Return (X, Y) of the center of cell containing provided text 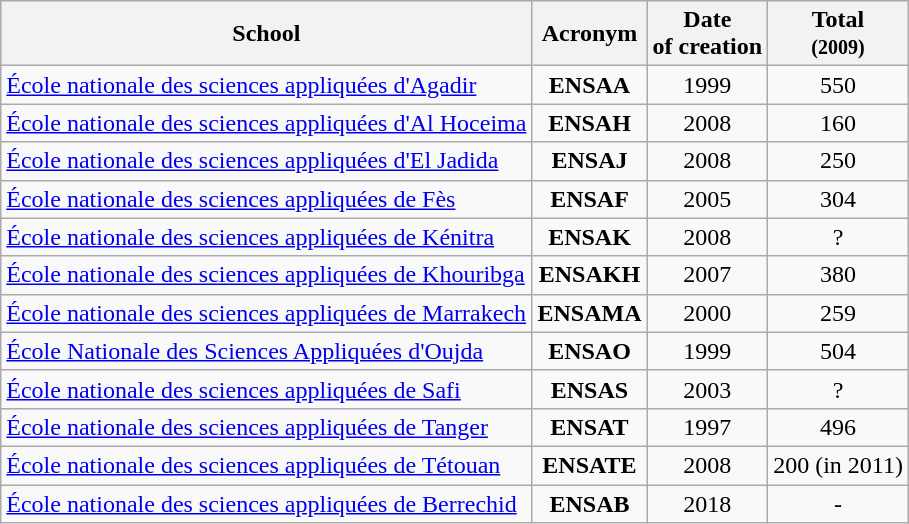
ENSAO (590, 351)
ENSAS (590, 389)
550 (838, 85)
École nationale des sciences appliquées d'Agadir (266, 85)
ENSAF (590, 199)
ENSAH (590, 123)
ENSAJ (590, 161)
259 (838, 313)
504 (838, 351)
160 (838, 123)
- (838, 503)
École nationale des sciences appliquées de Marrakech (266, 313)
École nationale des sciences appliquées de Khouribga (266, 275)
École nationale des sciences appliquées de Kénitra (266, 237)
ENSAKH (590, 275)
ENSAMA (590, 313)
1997 (708, 427)
Acronym (590, 34)
ENSATE (590, 465)
ENSAT (590, 427)
2018 (708, 503)
École Nationale des Sciences Appliquées d'Oujda (266, 351)
École nationale des sciences appliquées de Tétouan (266, 465)
Total(2009) (838, 34)
200 (in 2011) (838, 465)
ENSAK (590, 237)
ENSAB (590, 503)
School (266, 34)
304 (838, 199)
ENSAA (590, 85)
École nationale des sciences appliquées d'El Jadida (266, 161)
École nationale des sciences appliquées de Tanger (266, 427)
250 (838, 161)
496 (838, 427)
2003 (708, 389)
2000 (708, 313)
École nationale des sciences appliquées de Berrechid (266, 503)
École nationale des sciences appliquées d'Al Hoceima (266, 123)
Date of creation (708, 34)
380 (838, 275)
École nationale des sciences appliquées de Fès (266, 199)
École nationale des sciences appliquées de Safi (266, 389)
2005 (708, 199)
2007 (708, 275)
